Extract the [x, y] coordinate from the center of the cell holding the provided text.  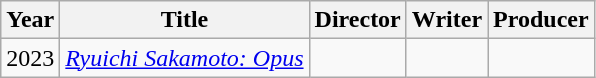
2023 [30, 58]
Title [184, 20]
Director [358, 20]
Producer [542, 20]
Year [30, 20]
Writer [446, 20]
Ryuichi Sakamoto: Opus [184, 58]
